Extract the (X, Y) coordinate from the center of the cell holding the provided text.  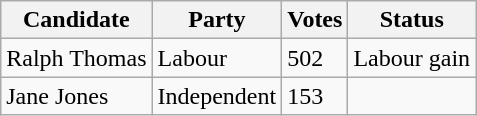
153 (315, 96)
Candidate (76, 20)
502 (315, 58)
Votes (315, 20)
Status (412, 20)
Jane Jones (76, 96)
Independent (217, 96)
Ralph Thomas (76, 58)
Labour (217, 58)
Party (217, 20)
Labour gain (412, 58)
